Search for the cell housing the specified text and yield its (X, Y) center coordinate. 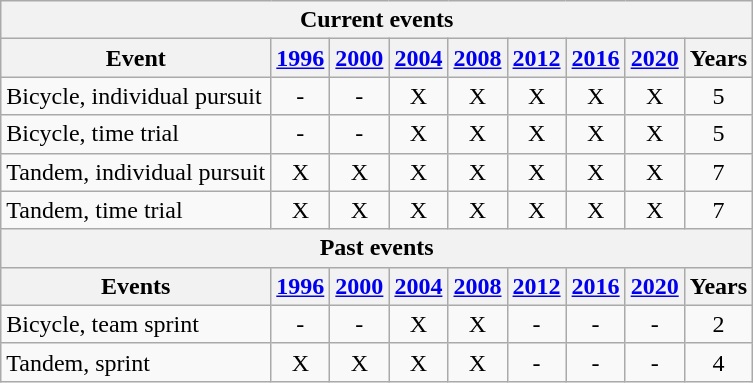
Bicycle, time trial (136, 134)
Past events (377, 248)
2 (718, 324)
Bicycle, individual pursuit (136, 96)
Bicycle, team sprint (136, 324)
Current events (377, 20)
Tandem, sprint (136, 362)
Tandem, individual pursuit (136, 172)
Events (136, 286)
Event (136, 58)
4 (718, 362)
Tandem, time trial (136, 210)
